For the text-containing cell, return its midpoint in [x, y] coordinate format. 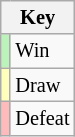
Key [38, 17]
Draw [42, 85]
Defeat [42, 118]
Win [42, 51]
